Pinpoint the cell where the given text exists, returning its (X, Y) midpoint coordinate. 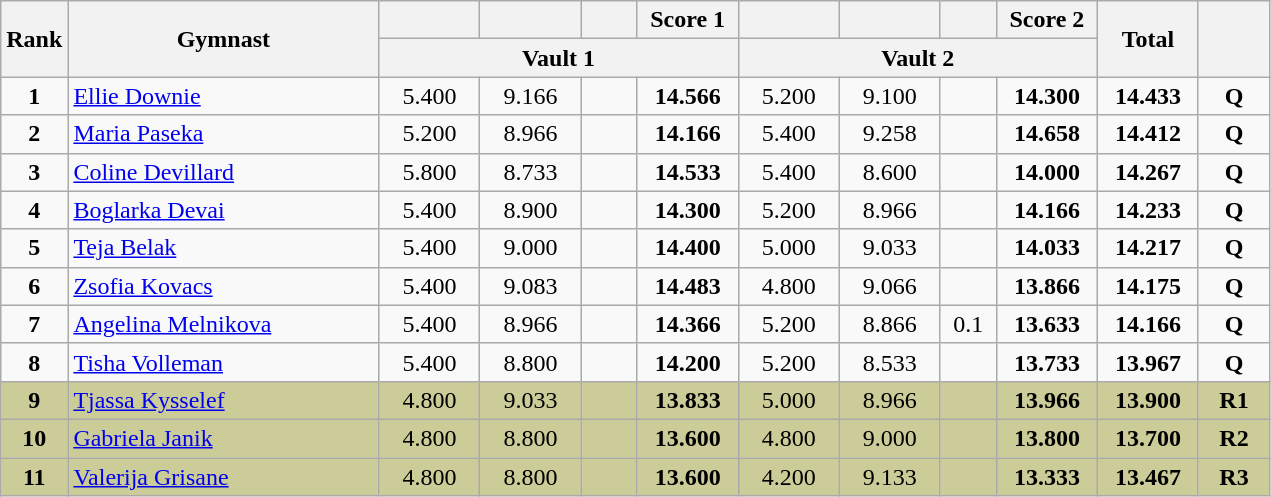
9.258 (890, 134)
7 (34, 324)
13.633 (1046, 324)
Ellie Downie (224, 96)
Tisha Volleman (224, 362)
Rank (34, 39)
8.866 (890, 324)
8.533 (890, 362)
13.900 (1148, 400)
Total (1148, 39)
1 (34, 96)
3 (34, 172)
9.100 (890, 96)
R3 (1234, 477)
14.267 (1148, 172)
0.1 (968, 324)
Vault 1 (558, 58)
13.800 (1046, 438)
9.166 (530, 96)
14.533 (688, 172)
9 (34, 400)
11 (34, 477)
Teja Belak (224, 248)
14.217 (1148, 248)
Coline Devillard (224, 172)
13.467 (1148, 477)
14.366 (688, 324)
13.700 (1148, 438)
Gabriela Janik (224, 438)
9.133 (890, 477)
4 (34, 210)
2 (34, 134)
13.866 (1046, 286)
10 (34, 438)
13.733 (1046, 362)
13.833 (688, 400)
13.333 (1046, 477)
R2 (1234, 438)
Score 1 (688, 20)
9.083 (530, 286)
13.967 (1148, 362)
Zsofia Kovacs (224, 286)
R1 (1234, 400)
14.400 (688, 248)
Score 2 (1046, 20)
4.200 (788, 477)
8 (34, 362)
5.800 (430, 172)
8.733 (530, 172)
Tjassa Kysselef (224, 400)
14.658 (1046, 134)
14.233 (1148, 210)
5 (34, 248)
6 (34, 286)
Valerija Grisane (224, 477)
Angelina Melnikova (224, 324)
Boglarka Devai (224, 210)
9.066 (890, 286)
14.412 (1148, 134)
14.566 (688, 96)
14.000 (1046, 172)
14.433 (1148, 96)
Gymnast (224, 39)
14.033 (1046, 248)
Maria Paseka (224, 134)
8.900 (530, 210)
13.966 (1046, 400)
14.483 (688, 286)
Vault 2 (918, 58)
14.200 (688, 362)
14.175 (1148, 286)
8.600 (890, 172)
